Extract the (x, y) coordinate from the center of the cell holding the provided text.  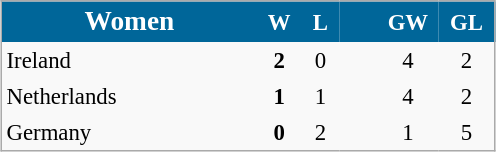
GL (467, 22)
Women (129, 22)
L (321, 22)
Germany (129, 132)
GW (408, 22)
Netherlands (129, 96)
Ireland (129, 60)
W (280, 22)
5 (467, 132)
